For the text-containing cell, return its midpoint in [x, y] coordinate format. 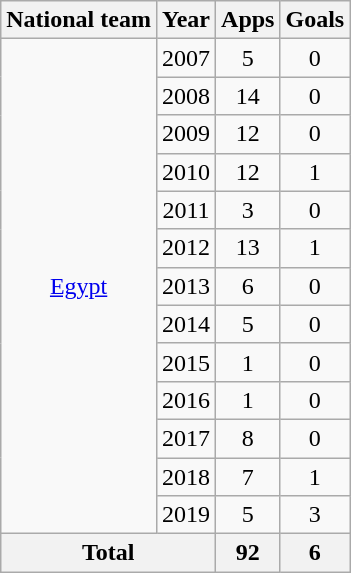
Year [186, 20]
2016 [186, 400]
13 [248, 248]
8 [248, 438]
Apps [248, 20]
7 [248, 477]
2012 [186, 248]
2014 [186, 324]
2018 [186, 477]
2013 [186, 286]
2007 [186, 58]
Total [108, 553]
2009 [186, 134]
2008 [186, 96]
Goals [315, 20]
2011 [186, 210]
14 [248, 96]
2010 [186, 172]
2015 [186, 362]
National team [79, 20]
2019 [186, 515]
2017 [186, 438]
92 [248, 553]
Egypt [79, 286]
